Identify which cell holds the provided text, then report its [X, Y] central coordinate. 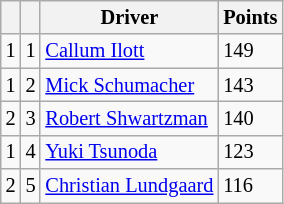
Driver [129, 17]
Yuki Tsunoda [129, 152]
Mick Schumacher [129, 85]
123 [250, 152]
140 [250, 118]
116 [250, 186]
4 [31, 152]
149 [250, 51]
3 [31, 118]
Robert Shwartzman [129, 118]
5 [31, 186]
Christian Lundgaard [129, 186]
Points [250, 17]
143 [250, 85]
Callum Ilott [129, 51]
